Detect which cell encompasses the target text, then output its [x, y] center coordinate. 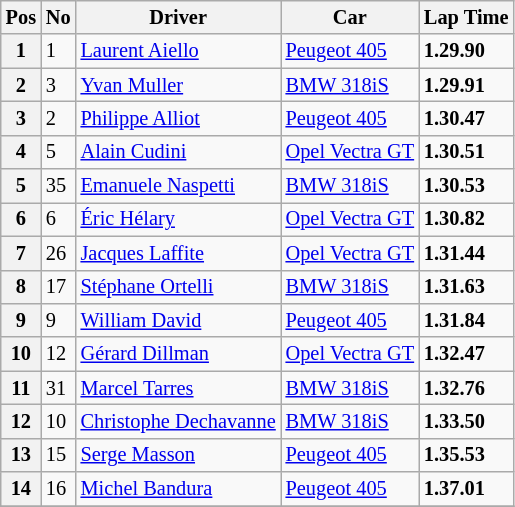
Lap Time [466, 17]
14 [21, 489]
1.30.47 [466, 118]
Driver [178, 17]
16 [58, 489]
1.30.82 [466, 219]
Serge Masson [178, 455]
Pos [21, 17]
15 [58, 455]
1.31.84 [466, 320]
Yvan Muller [178, 85]
1.35.53 [466, 455]
11 [21, 388]
Marcel Tarres [178, 388]
4 [21, 152]
1.29.91 [466, 85]
13 [21, 455]
Laurent Aiello [178, 51]
1.32.47 [466, 354]
1.29.90 [466, 51]
Emanuele Naspetti [178, 186]
William David [178, 320]
1.37.01 [466, 489]
1.33.50 [466, 421]
Gérard Dillman [178, 354]
26 [58, 253]
1.31.63 [466, 287]
1.30.51 [466, 152]
Christophe Dechavanne [178, 421]
35 [58, 186]
Philippe Alliot [178, 118]
No [58, 17]
7 [21, 253]
1.30.53 [466, 186]
Éric Hélary [178, 219]
31 [58, 388]
8 [21, 287]
1.32.76 [466, 388]
Jacques Laffite [178, 253]
Car [350, 17]
Stéphane Ortelli [178, 287]
Michel Bandura [178, 489]
1.31.44 [466, 253]
17 [58, 287]
Alain Cudini [178, 152]
